Capture the cell that displays the provided text and extract its (X, Y) central coordinate. 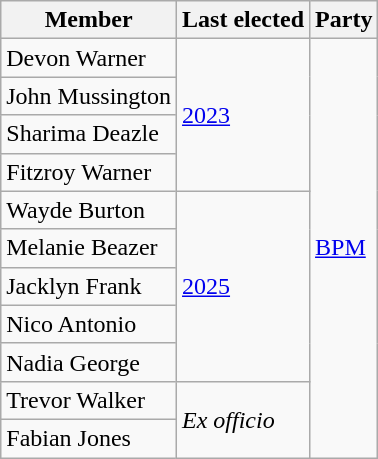
Last elected (244, 20)
Ex officio (244, 419)
Wayde Burton (89, 210)
Member (89, 20)
Fabian Jones (89, 438)
2025 (244, 286)
Nico Antonio (89, 324)
Nadia George (89, 362)
Party (344, 20)
John Mussington (89, 96)
Jacklyn Frank (89, 286)
Devon Warner (89, 58)
Trevor Walker (89, 400)
BPM (344, 248)
Fitzroy Warner (89, 172)
Sharima Deazle (89, 134)
Melanie Beazer (89, 248)
2023 (244, 115)
